Capture the cell that displays the provided text and extract its [X, Y] central coordinate. 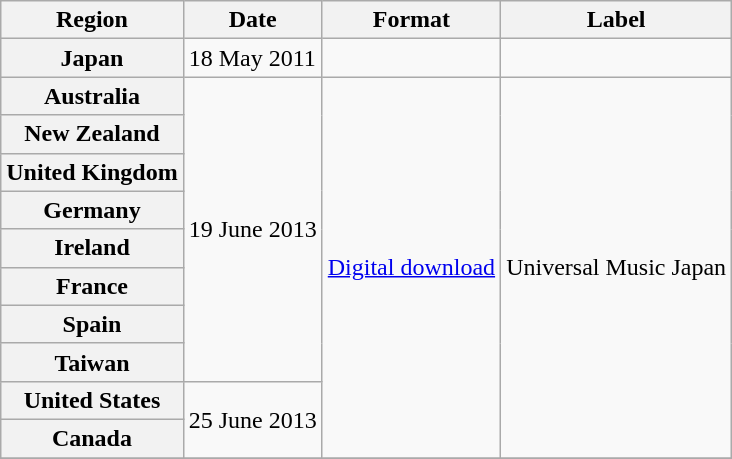
Germany [92, 210]
Australia [92, 96]
United States [92, 400]
Digital download [411, 268]
Region [92, 20]
France [92, 286]
18 May 2011 [252, 58]
19 June 2013 [252, 229]
Date [252, 20]
Spain [92, 324]
Universal Music Japan [616, 268]
Japan [92, 58]
Taiwan [92, 362]
New Zealand [92, 134]
Ireland [92, 248]
25 June 2013 [252, 419]
Label [616, 20]
Format [411, 20]
United Kingdom [92, 172]
Canada [92, 438]
